Determine the (x, y) coordinate at the center of the cell enclosing the given text.  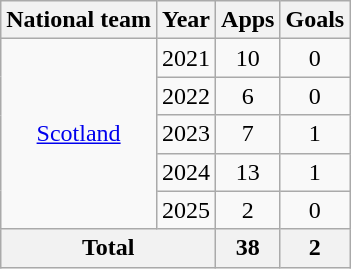
2021 (186, 58)
Goals (315, 20)
2024 (186, 172)
Apps (248, 20)
Total (108, 248)
6 (248, 96)
Scotland (79, 134)
38 (248, 248)
13 (248, 172)
2025 (186, 210)
10 (248, 58)
2022 (186, 96)
7 (248, 134)
Year (186, 20)
National team (79, 20)
2023 (186, 134)
